Capture the cell that displays the provided text and extract its (X, Y) central coordinate. 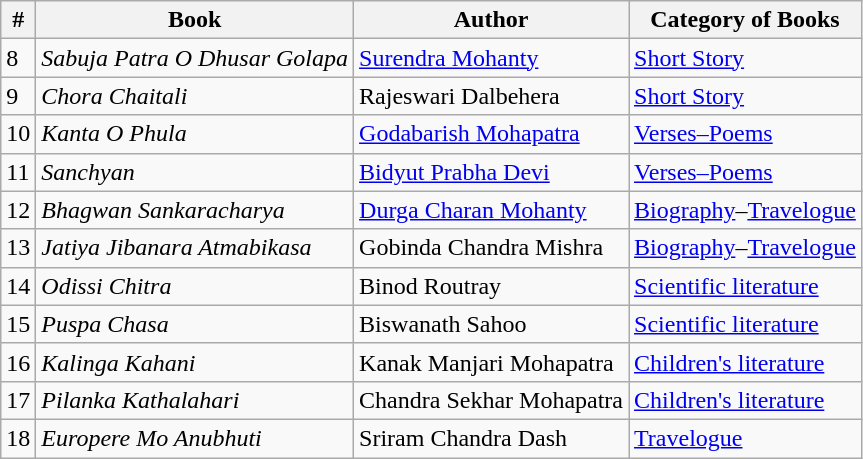
# (18, 20)
Odissi Chitra (195, 286)
Europere Mo Anubhuti (195, 438)
Category of Books (746, 20)
Travelogue (746, 438)
Biswanath Sahoo (492, 324)
17 (18, 400)
Kanak Manjari Mohapatra (492, 362)
Bhagwan Sankaracharya (195, 210)
Pilanka Kathalahari (195, 400)
12 (18, 210)
Kanta O Phula (195, 134)
Godabarish Mohapatra (492, 134)
16 (18, 362)
8 (18, 58)
Kalinga Kahani (195, 362)
10 (18, 134)
Surendra Mohanty (492, 58)
14 (18, 286)
Durga Charan Mohanty (492, 210)
Chora Chaitali (195, 96)
Author (492, 20)
11 (18, 172)
Binod Routray (492, 286)
Gobinda Chandra Mishra (492, 248)
Puspa Chasa (195, 324)
Sriram Chandra Dash (492, 438)
Book (195, 20)
9 (18, 96)
Chandra Sekhar Mohapatra (492, 400)
15 (18, 324)
13 (18, 248)
Rajeswari Dalbehera (492, 96)
18 (18, 438)
Jatiya Jibanara Atmabikasa (195, 248)
Bidyut Prabha Devi (492, 172)
Sabuja Patra O Dhusar Golapa (195, 58)
Sanchyan (195, 172)
